Detect which cell encompasses the target text, then output its (x, y) center coordinate. 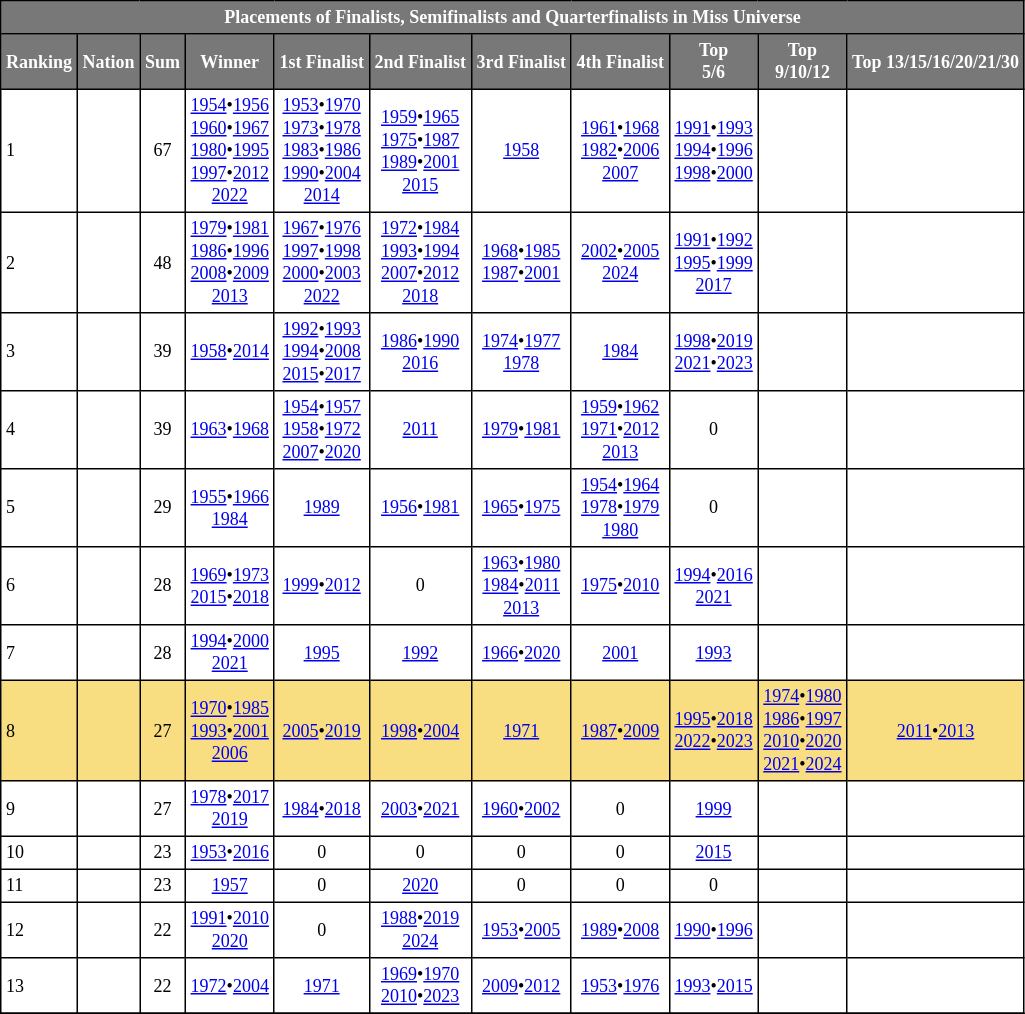
1986•19902016 (420, 352)
1957 (230, 886)
1995•20182022•2023 (714, 730)
1987•2009 (620, 730)
4 (40, 430)
1999•2012 (322, 586)
1958•2014 (230, 352)
1st Finalist (322, 62)
48 (163, 262)
1972•19841993•19942007•20122018 (420, 262)
1 (40, 150)
1991•19921995•19992017 (714, 262)
Nation (108, 62)
1978•20172019 (230, 809)
8 (40, 730)
1953•19701973•19781983•19861990•20042014 (322, 150)
2001 (620, 653)
Sum (163, 62)
2011 (420, 430)
1953•2016 (230, 852)
1967•19761997•19982000•20032022 (322, 262)
2011•2013 (936, 730)
2015 (714, 852)
1972•2004 (230, 986)
1984•2018 (322, 809)
1959•19651975•19871989•20012015 (420, 150)
2005•2019 (322, 730)
1953•2005 (521, 930)
1998•2004 (420, 730)
3rd Finalist (521, 62)
1966•2020 (521, 653)
1991•20102020 (230, 930)
1991•19931994•19961998•2000 (714, 150)
1969•19732015•2018 (230, 586)
1989•2008 (620, 930)
1998•20192021•2023 (714, 352)
5 (40, 508)
1961•19681982•20062007 (620, 150)
1965•1975 (521, 508)
1992 (420, 653)
1974•19771978 (521, 352)
2020 (420, 886)
1955•19661984 (230, 508)
1970•19851993•20012006 (230, 730)
1994•20162021 (714, 586)
1999 (714, 809)
1974•19801986•19972010•20202021•2024 (802, 730)
Top 13/15/16/20/21/30 (936, 62)
1979•1981 (521, 430)
1988•20192024 (420, 930)
67 (163, 150)
1995 (322, 653)
6 (40, 586)
1954•19571958•19722007•2020 (322, 430)
1993•2015 (714, 986)
Placements of Finalists, Semifinalists and Quarterfinalists in Miss Universe (512, 18)
1989 (322, 508)
1953•1976 (620, 986)
11 (40, 886)
Winner (230, 62)
Top 5/6 (714, 62)
13 (40, 986)
2 (40, 262)
1963•1968 (230, 430)
12 (40, 930)
1954•19641978•19791980 (620, 508)
1956•1981 (420, 508)
1958 (521, 150)
1979•19811986•19962008•20092013 (230, 262)
7 (40, 653)
Top 9/10/12 (802, 62)
Ranking (40, 62)
3 (40, 352)
1959•19621971•20122013 (620, 430)
1990•1996 (714, 930)
29 (163, 508)
1968•19851987•2001 (521, 262)
1994•20002021 (230, 653)
2nd Finalist (420, 62)
9 (40, 809)
1992•19931994•20082015•2017 (322, 352)
1954•19561960•19671980•19951997•20122022 (230, 150)
1963•19801984•20112013 (521, 586)
1969•19702010•2023 (420, 986)
2009•2012 (521, 986)
4th Finalist (620, 62)
2003•2021 (420, 809)
1984 (620, 352)
1960•2002 (521, 809)
10 (40, 852)
1975•2010 (620, 586)
1993 (714, 653)
2002•20052024 (620, 262)
